Determine the (X, Y) coordinate at the center of the cell enclosing the given text.  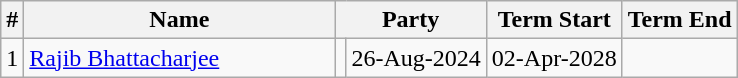
02-Apr-2028 (554, 58)
Term Start (554, 20)
Term End (680, 20)
Name (180, 20)
# (12, 20)
26-Aug-2024 (416, 58)
Party (410, 20)
1 (12, 58)
Rajib Bhattacharjee (180, 58)
